Provide the [X, Y] coordinate of the cell's center where the given text is located.  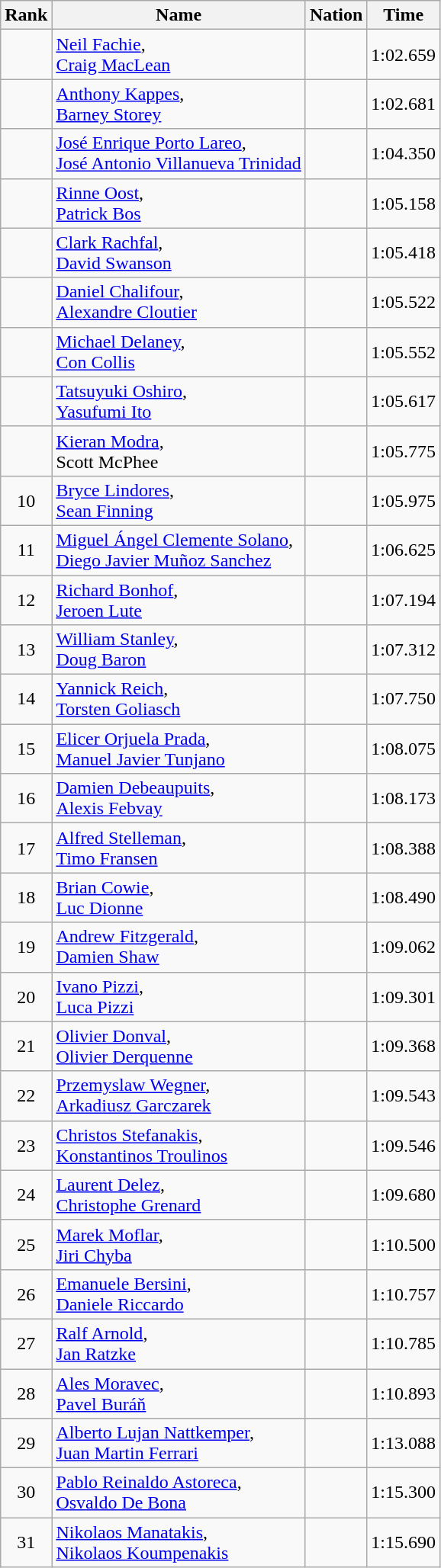
1:15.690 [404, 1543]
Andrew Fitzgerald,Damien Shaw [179, 947]
1:09.368 [404, 1046]
1:09.546 [404, 1145]
Kieran Modra,Scott McPhee [179, 451]
17 [26, 848]
14 [26, 700]
25 [26, 1244]
1:10.757 [404, 1294]
1:10.785 [404, 1343]
Nation [336, 15]
1:15.300 [404, 1493]
Elicer Orjuela Prada,Manuel Javier Tunjano [179, 749]
1:05.418 [404, 253]
Ralf Arnold,Jan Ratzke [179, 1343]
Emanuele Bersini,Daniele Riccardo [179, 1294]
1:02.681 [404, 104]
Yannick Reich,Torsten Goliasch [179, 700]
Clark Rachfal,David Swanson [179, 253]
27 [26, 1343]
16 [26, 799]
1:06.625 [404, 550]
Miguel Ángel Clemente Solano,Diego Javier Muñoz Sanchez [179, 550]
José Enrique Porto Lareo,José Antonio Villanueva Trinidad [179, 154]
Neil Fachie,Craig MacLean [179, 55]
Rinne Oost,Patrick Bos [179, 203]
Anthony Kappes,Barney Storey [179, 104]
21 [26, 1046]
28 [26, 1393]
Tatsuyuki Oshiro,Yasufumi Ito [179, 401]
31 [26, 1543]
13 [26, 649]
1:07.750 [404, 700]
1:09.543 [404, 1096]
1:05.775 [404, 451]
20 [26, 997]
Rank [26, 15]
30 [26, 1493]
Alfred Stelleman,Timo Fransen [179, 848]
1:13.088 [404, 1444]
23 [26, 1145]
1:07.194 [404, 599]
Name [179, 15]
24 [26, 1195]
Przemyslaw Wegner,Arkadiusz Garczarek [179, 1096]
Pablo Reinaldo Astoreca,Osvaldo De Bona [179, 1493]
Michael Delaney,Con Collis [179, 352]
29 [26, 1444]
1:05.617 [404, 401]
15 [26, 749]
Bryce Lindores,Sean Finning [179, 500]
Ivano Pizzi,Luca Pizzi [179, 997]
1:07.312 [404, 649]
1:08.075 [404, 749]
Christos Stefanakis,Konstantinos Troulinos [179, 1145]
1:09.301 [404, 997]
1:05.158 [404, 203]
1:10.500 [404, 1244]
Olivier Donval,Olivier Derquenne [179, 1046]
1:08.490 [404, 898]
Alberto Lujan Nattkemper,Juan Martin Ferrari [179, 1444]
Nikolaos Manatakis,Nikolaos Koumpenakis [179, 1543]
1:05.522 [404, 302]
Laurent Delez,Christophe Grenard [179, 1195]
1:05.975 [404, 500]
12 [26, 599]
22 [26, 1096]
Marek Moflar,Jiri Chyba [179, 1244]
1:04.350 [404, 154]
26 [26, 1294]
William Stanley,Doug Baron [179, 649]
Brian Cowie,Luc Dionne [179, 898]
1:10.893 [404, 1393]
1:05.552 [404, 352]
Time [404, 15]
1:09.680 [404, 1195]
18 [26, 898]
11 [26, 550]
Richard Bonhof,Jeroen Lute [179, 599]
Daniel Chalifour,Alexandre Cloutier [179, 302]
19 [26, 947]
1:02.659 [404, 55]
Damien Debeaupuits,Alexis Febvay [179, 799]
Ales Moravec,Pavel Buráň [179, 1393]
1:08.388 [404, 848]
1:08.173 [404, 799]
10 [26, 500]
1:09.062 [404, 947]
